Provide the [x, y] coordinate of the cell's center where the given text is located.  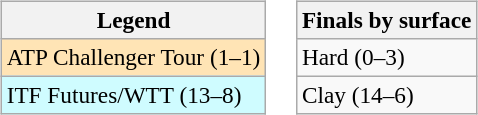
Hard (0–3) [387, 57]
ITF Futures/WTT (13–8) [133, 95]
ATP Challenger Tour (1–1) [133, 57]
Legend [133, 20]
Clay (14–6) [387, 95]
Finals by surface [387, 20]
